Pinpoint the cell where the given text exists, returning its (X, Y) midpoint coordinate. 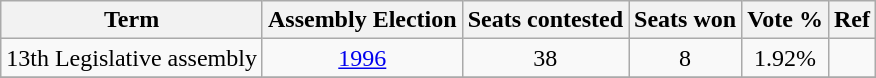
1.92% (786, 58)
13th Legislative assembly (132, 58)
8 (686, 58)
Vote % (786, 20)
Seats won (686, 20)
Seats contested (545, 20)
Ref (852, 20)
Term (132, 20)
38 (545, 58)
Assembly Election (362, 20)
1996 (362, 58)
